Search for the cell housing the specified text and yield its (x, y) center coordinate. 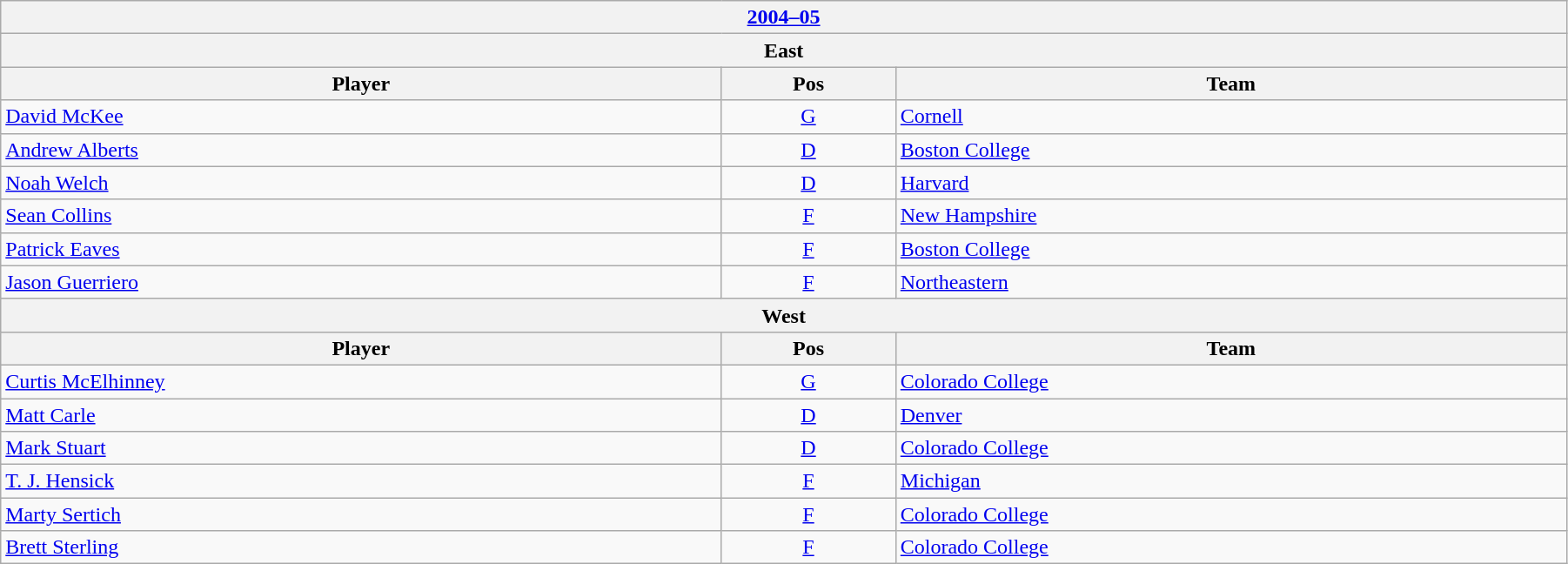
Curtis McElhinney (361, 381)
Mark Stuart (361, 448)
David McKee (361, 117)
Patrick Eaves (361, 249)
Sean Collins (361, 216)
Matt Carle (361, 415)
Harvard (1230, 183)
Marty Sertich (361, 514)
Cornell (1230, 117)
Northeastern (1230, 282)
T. J. Hensick (361, 481)
East (784, 50)
2004–05 (784, 17)
Noah Welch (361, 183)
West (784, 315)
Michigan (1230, 481)
New Hampshire (1230, 216)
Jason Guerriero (361, 282)
Denver (1230, 415)
Andrew Alberts (361, 150)
Brett Sterling (361, 547)
